Return (x, y) of the center of cell containing provided text 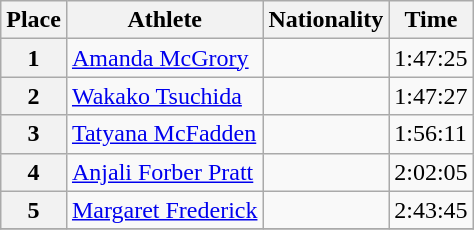
Wakako Tsuchida (164, 96)
3 (34, 134)
Anjali Forber Pratt (164, 172)
Time (431, 20)
Amanda McGrory (164, 58)
5 (34, 210)
Nationality (326, 20)
Margaret Frederick (164, 210)
1:47:27 (431, 96)
1 (34, 58)
2:02:05 (431, 172)
Place (34, 20)
2:43:45 (431, 210)
2 (34, 96)
1:47:25 (431, 58)
1:56:11 (431, 134)
4 (34, 172)
Athlete (164, 20)
Tatyana McFadden (164, 134)
